Locate the cell with the specified text and output its (x, y) center coordinate. 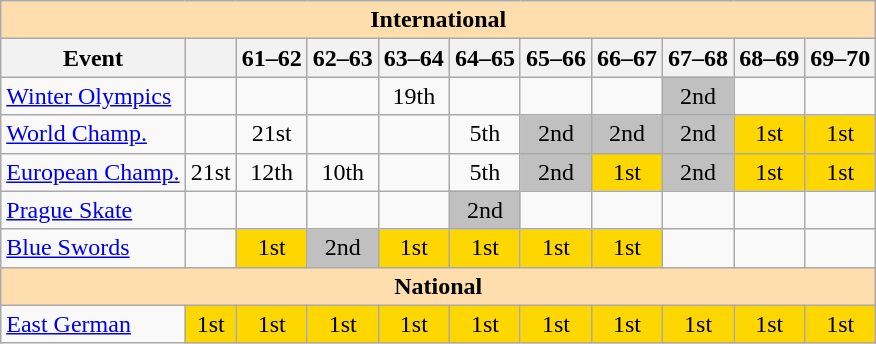
World Champ. (93, 134)
International (438, 20)
62–63 (342, 58)
10th (342, 172)
Blue Swords (93, 248)
12th (272, 172)
Winter Olympics (93, 96)
63–64 (414, 58)
65–66 (556, 58)
66–67 (626, 58)
64–65 (484, 58)
19th (414, 96)
East German (93, 324)
National (438, 286)
68–69 (770, 58)
61–62 (272, 58)
Event (93, 58)
69–70 (840, 58)
Prague Skate (93, 210)
European Champ. (93, 172)
67–68 (698, 58)
